Scan for the cell matching the given text and deliver its [X, Y] coordinate at center. 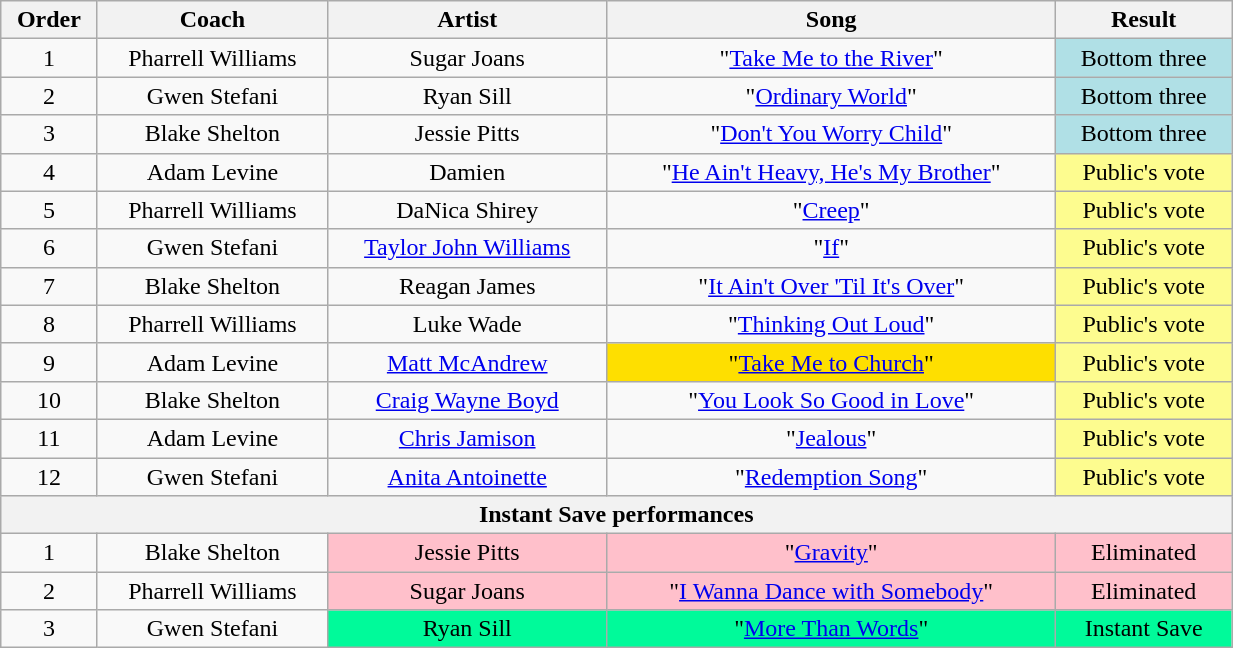
"Thinking Out Loud" [832, 324]
9 [49, 362]
4 [49, 172]
11 [49, 438]
Luke Wade [468, 324]
Chris Jamison [468, 438]
Instant Save [1144, 629]
"Take Me to Church" [832, 362]
Anita Antoinette [468, 477]
"If" [832, 248]
Artist [468, 20]
"He Ain't Heavy, He's My Brother" [832, 172]
5 [49, 210]
Matt McAndrew [468, 362]
12 [49, 477]
"You Look So Good in Love" [832, 400]
Damien [468, 172]
DaNica Shirey [468, 210]
10 [49, 400]
Taylor John Williams [468, 248]
Coach [212, 20]
Instant Save performances [616, 515]
8 [49, 324]
Order [49, 20]
7 [49, 286]
6 [49, 248]
"Don't You Worry Child" [832, 134]
"Gravity" [832, 553]
"I Wanna Dance with Somebody" [832, 591]
"Ordinary World" [832, 96]
"It Ain't Over 'Til It's Over" [832, 286]
"Redemption Song" [832, 477]
Craig Wayne Boyd [468, 400]
Reagan James [468, 286]
Result [1144, 20]
"Take Me to the River" [832, 58]
Song [832, 20]
"More Than Words" [832, 629]
"Jealous" [832, 438]
"Creep" [832, 210]
